Search for the cell housing the specified text and yield its [x, y] center coordinate. 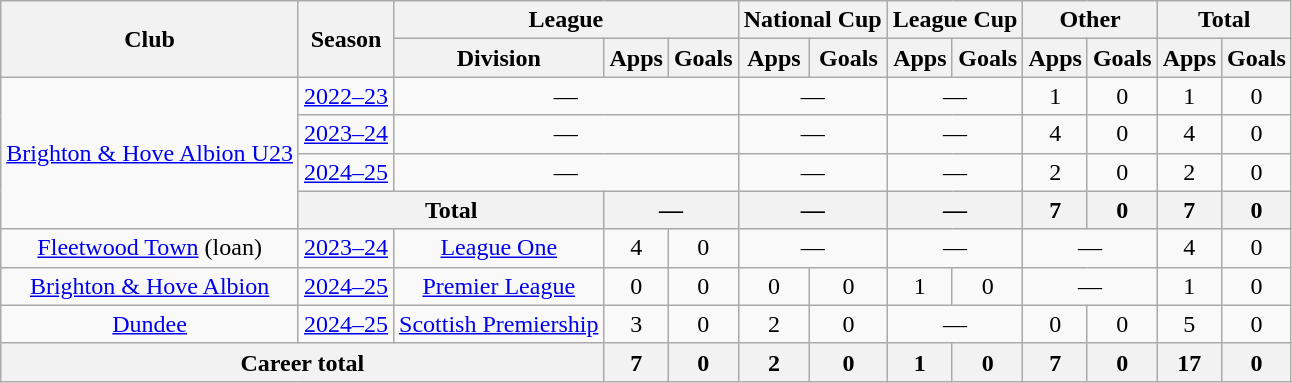
Scottish Premiership [499, 324]
Premier League [499, 286]
Dundee [150, 324]
Season [346, 39]
Brighton & Hove Albion U23 [150, 153]
3 [636, 324]
Career total [302, 362]
Other [1090, 20]
5 [1189, 324]
Brighton & Hove Albion [150, 286]
League [566, 20]
17 [1189, 362]
League Cup [955, 20]
2022–23 [346, 96]
Club [150, 39]
Division [499, 58]
Fleetwood Town (loan) [150, 248]
League One [499, 248]
National Cup [812, 20]
